Pinpoint the cell where the given text exists, returning its [x, y] midpoint coordinate. 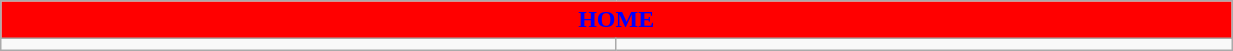
HOME [616, 20]
